Scan for the cell matching the given text and deliver its [X, Y] coordinate at center. 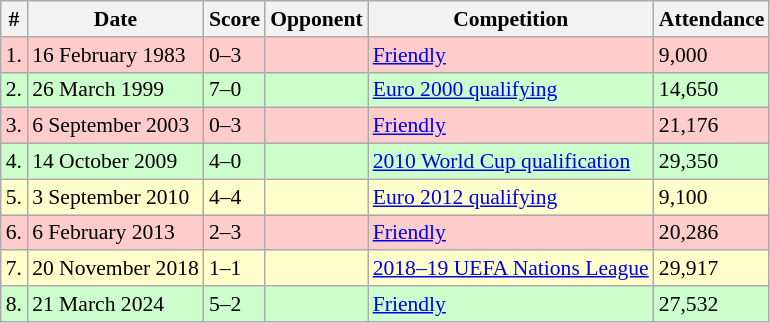
1–1 [234, 269]
21 March 2024 [116, 304]
4–0 [234, 162]
Competition [511, 19]
6. [14, 233]
2–3 [234, 233]
7–0 [234, 90]
4. [14, 162]
20,286 [712, 233]
3. [14, 126]
21,176 [712, 126]
Date [116, 19]
7. [14, 269]
29,917 [712, 269]
14,650 [712, 90]
Opponent [316, 19]
Attendance [712, 19]
9,100 [712, 197]
26 March 1999 [116, 90]
29,350 [712, 162]
# [14, 19]
8. [14, 304]
Score [234, 19]
2. [14, 90]
27,532 [712, 304]
14 October 2009 [116, 162]
Euro 2000 qualifying [511, 90]
3 September 2010 [116, 197]
4–4 [234, 197]
Euro 2012 qualifying [511, 197]
5–2 [234, 304]
9,000 [712, 55]
1. [14, 55]
16 February 1983 [116, 55]
6 February 2013 [116, 233]
20 November 2018 [116, 269]
2018–19 UEFA Nations League [511, 269]
2010 World Cup qualification [511, 162]
5. [14, 197]
6 September 2003 [116, 126]
